Pinpoint the cell where the given text exists, returning its [X, Y] midpoint coordinate. 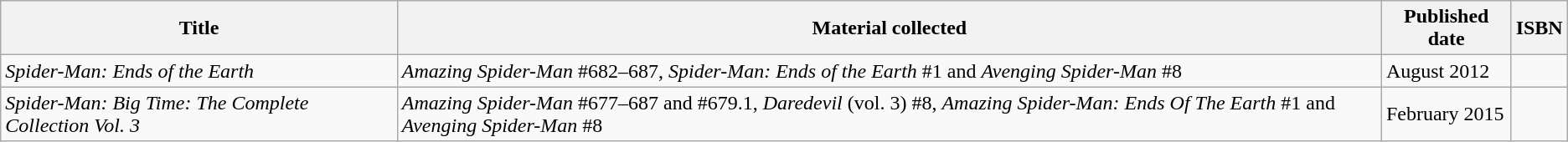
Spider-Man: Big Time: The Complete Collection Vol. 3 [199, 114]
Title [199, 28]
Published date [1446, 28]
February 2015 [1446, 114]
Material collected [890, 28]
Amazing Spider-Man #677–687 and #679.1, Daredevil (vol. 3) #8, Amazing Spider-Man: Ends Of The Earth #1 and Avenging Spider-Man #8 [890, 114]
August 2012 [1446, 71]
Amazing Spider-Man #682–687, Spider-Man: Ends of the Earth #1 and Avenging Spider-Man #8 [890, 71]
Spider-Man: Ends of the Earth [199, 71]
ISBN [1540, 28]
